Find where the given text appears and provide that cell's center as (X, Y) coordinate. 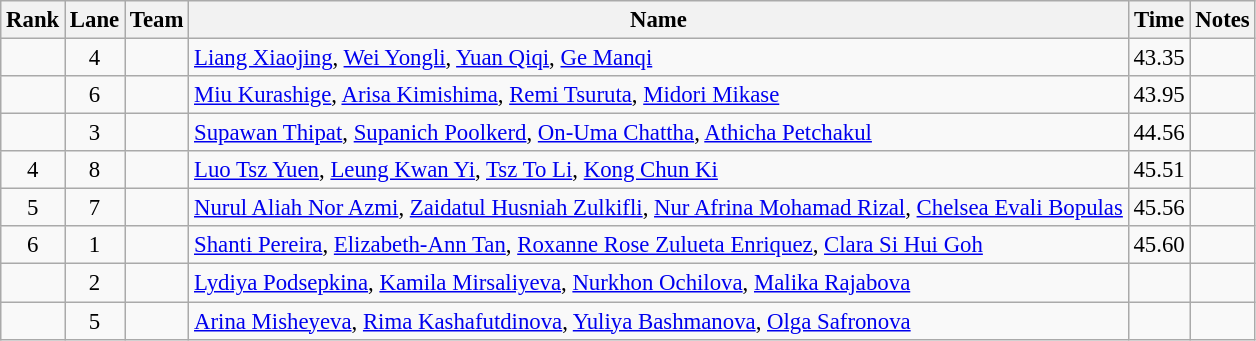
Rank (33, 20)
Luo Tsz Yuen, Leung Kwan Yi, Tsz To Li, Kong Chun Ki (658, 170)
45.60 (1159, 245)
Notes (1222, 20)
1 (95, 245)
Team (157, 20)
45.56 (1159, 208)
7 (95, 208)
Time (1159, 20)
8 (95, 170)
45.51 (1159, 170)
Name (658, 20)
44.56 (1159, 133)
Liang Xiaojing, Wei Yongli, Yuan Qiqi, Ge Manqi (658, 58)
Lydiya Podsepkina, Kamila Mirsaliyeva, Nurkhon Ochilova, Malika Rajabova (658, 283)
Miu Kurashige, Arisa Kimishima, Remi Tsuruta, Midori Mikase (658, 95)
Nurul Aliah Nor Azmi, Zaidatul Husniah Zulkifli, Nur Afrina Mohamad Rizal, Chelsea Evali Bopulas (658, 208)
3 (95, 133)
Supawan Thipat, Supanich Poolkerd, On-Uma Chattha, Athicha Petchakul (658, 133)
Arina Misheyeva, Rima Kashafutdinova, Yuliya Bashmanova, Olga Safronova (658, 321)
Shanti Pereira, Elizabeth-Ann Tan, Roxanne Rose Zulueta Enriquez, Clara Si Hui Goh (658, 245)
Lane (95, 20)
43.95 (1159, 95)
2 (95, 283)
43.35 (1159, 58)
